Return [X, Y] of the center of cell containing provided text 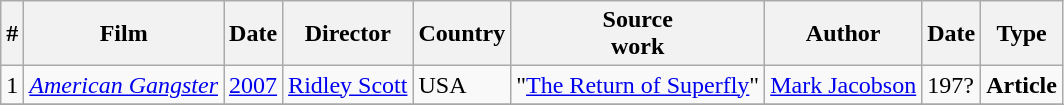
"The Return of Superfly" [638, 85]
Mark Jacobson [844, 85]
Sourcework [638, 34]
American Gangster [124, 85]
Article [1022, 85]
Author [844, 34]
Country [462, 34]
USA [462, 85]
197? [952, 85]
Ridley Scott [348, 85]
Film [124, 34]
# [12, 34]
Type [1022, 34]
Director [348, 34]
1 [12, 85]
2007 [254, 85]
